Locate the cell with the specified text and output its [X, Y] center coordinate. 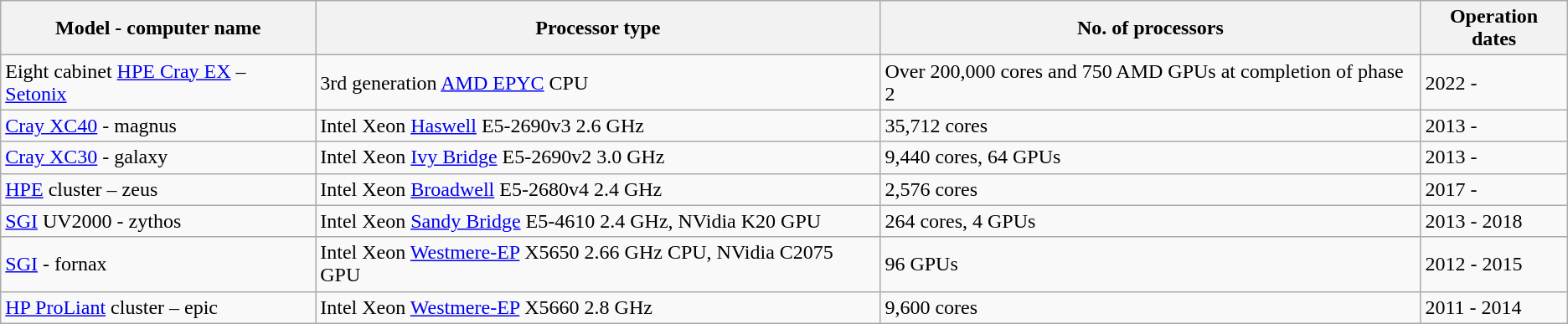
Over 200,000 cores and 750 AMD GPUs at completion of phase 2 [1151, 82]
9,440 cores, 64 GPUs [1151, 157]
Intel Xeon Sandy Bridge E5-4610 2.4 GHz, NVidia K20 GPU [598, 221]
264 cores, 4 GPUs [1151, 221]
Intel Xeon Westmere-EP X5660 2.8 GHz [598, 307]
Model - computer name [158, 28]
SGI UV2000 - zythos [158, 221]
HP ProLiant cluster – epic [158, 307]
Intel Xeon Broadwell E5-2680v4 2.4 GHz [598, 189]
No. of processors [1151, 28]
Eight cabinet HPE Cray EX – Setonix [158, 82]
2012 - 2015 [1494, 265]
35,712 cores [1151, 126]
HPE cluster – zeus [158, 189]
96 GPUs [1151, 265]
9,600 cores [1151, 307]
2011 - 2014 [1494, 307]
SGI - fornax [158, 265]
Intel Xeon Westmere-EP X5650 2.66 GHz CPU, NVidia C2075 GPU [598, 265]
2017 - [1494, 189]
Processor type [598, 28]
Cray XC30 - galaxy [158, 157]
Intel Xeon Ivy Bridge E5-2690v2 3.0 GHz [598, 157]
2013 - 2018 [1494, 221]
2022 - [1494, 82]
Intel Xeon Haswell E5-2690v3 2.6 GHz [598, 126]
Cray XC40 - magnus [158, 126]
2,576 cores [1151, 189]
Operation dates [1494, 28]
3rd generation AMD EPYC CPU [598, 82]
